Identify which cell holds the provided text, then report its (x, y) central coordinate. 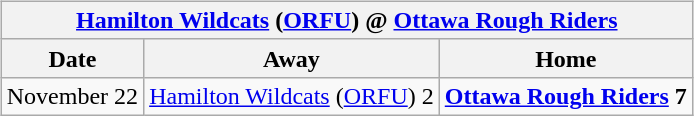
Hamilton Wildcats (ORFU) 2 (292, 96)
Hamilton Wildcats (ORFU) @ Ottawa Rough Riders (346, 20)
Away (292, 58)
Home (566, 58)
November 22 (72, 96)
Ottawa Rough Riders 7 (566, 96)
Date (72, 58)
